From the cell containing the given text, extract its center point as (X, Y) coordinate. 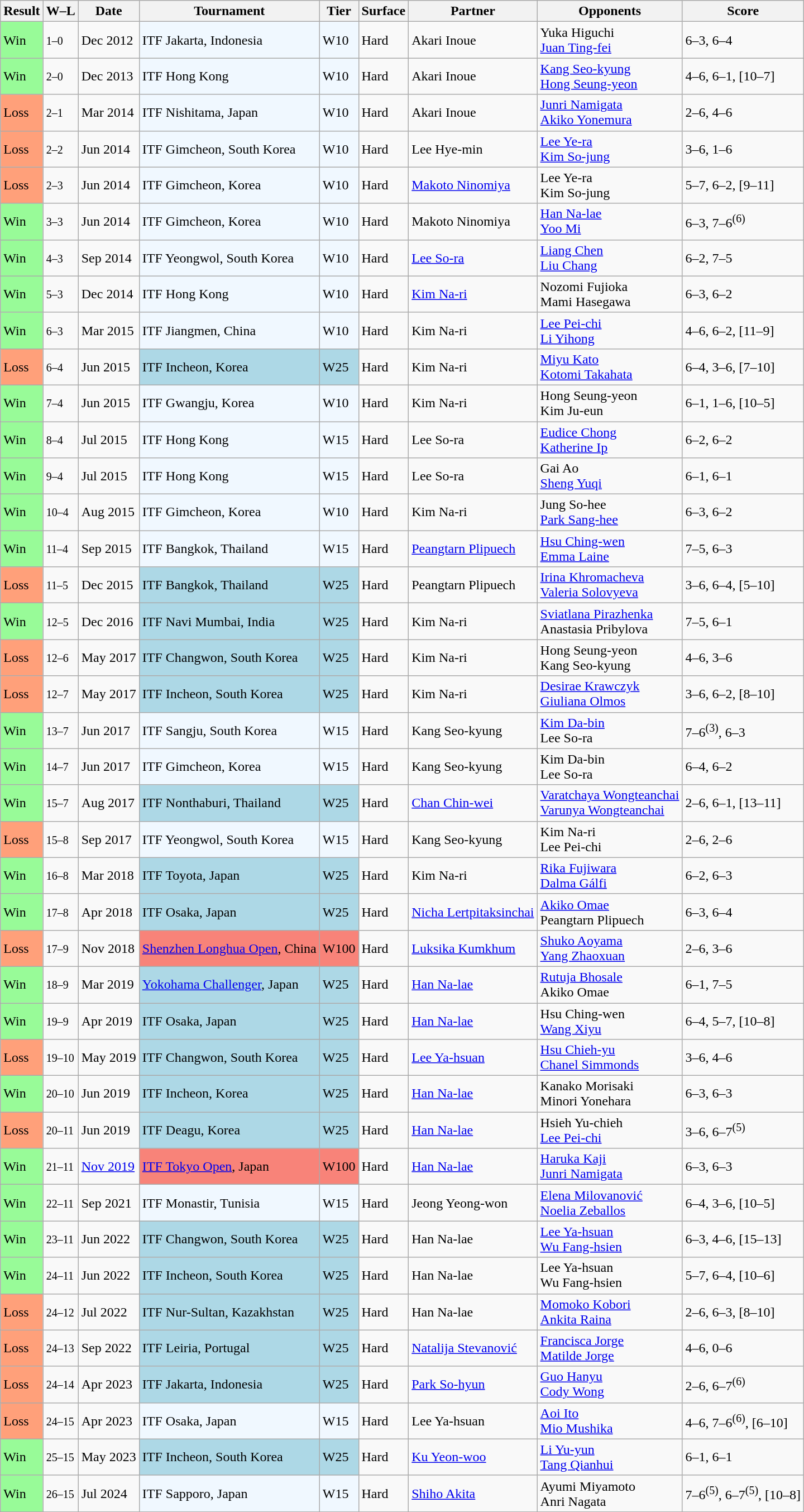
ITF Leiria, Portugal (229, 1348)
24–12 (60, 1311)
25–15 (60, 1457)
22–11 (60, 1203)
2–6, 6–3, [8–10] (743, 1311)
Yokohama Challenger, Japan (229, 984)
Irina Khromacheva Valeria Solovyeva (610, 585)
7–6(5), 6–7(5), [10–8] (743, 1494)
6–2, 6–2 (743, 439)
ITF Toyota, Japan (229, 876)
2–3 (60, 185)
4–3 (60, 258)
Ku Yeon-woo (473, 1457)
10–4 (60, 513)
Rika Fujiwara Dalma Gálfi (610, 876)
6–2, 6–3 (743, 876)
Francisca Jorge Matilde Jorge (610, 1348)
7–5, 6–3 (743, 548)
18–9 (60, 984)
ITF Navi Mumbai, India (229, 621)
Apr 2019 (108, 1021)
4–6, 6–1, [10–7] (743, 76)
7–4 (60, 403)
2–6, 2–6 (743, 839)
12–5 (60, 621)
ITF Gimcheon, South Korea (229, 149)
Luksika Kumkhum (473, 948)
6–1, 7–5 (743, 984)
19–10 (60, 1058)
Tournament (229, 11)
24–15 (60, 1421)
Chan Chin-wei (473, 803)
Akiko Omae Peangtarn Plipuech (610, 912)
May 2023 (108, 1457)
2–2 (60, 149)
Dec 2013 (108, 76)
3–6, 1–6 (743, 149)
ITF Sapporo, Japan (229, 1494)
Han Na-lae Yoo Mi (610, 221)
Result (22, 11)
ITF Deagu, Korea (229, 1131)
3–3 (60, 221)
Date (108, 11)
2–1 (60, 113)
Surface (384, 11)
5–7, 6–2, [9–11] (743, 185)
24–11 (60, 1276)
1–0 (60, 40)
Shenzhen Longhua Open, China (229, 948)
ITF Nonthaburi, Thailand (229, 803)
May 2019 (108, 1058)
12–6 (60, 658)
4–6, 0–6 (743, 1348)
Aug 2017 (108, 803)
Score (743, 11)
6–3, 4–6, [15–13] (743, 1239)
24–13 (60, 1348)
6–1, 1–6, [10–5] (743, 403)
17–9 (60, 948)
4–6, 6–2, [11–9] (743, 331)
7–6(3), 6–3 (743, 731)
9–4 (60, 476)
Nozomi Fujioka Mami Hasegawa (610, 294)
15–7 (60, 803)
5–3 (60, 294)
3–6, 4–6 (743, 1058)
2–0 (60, 76)
Varatchaya Wongteanchai Varunya Wongteanchai (610, 803)
Mar 2014 (108, 113)
Hong Seung-yeon Kim Ju-eun (610, 403)
6–4, 3–6, [10–5] (743, 1203)
Sep 2014 (108, 258)
Natalija Stevanović (473, 1348)
6–3, 7–6(6) (743, 221)
Mar 2015 (108, 331)
12–7 (60, 694)
Yuka Higuchi Juan Ting-fei (610, 40)
3–6, 6–4, [5–10] (743, 585)
6–4 (60, 366)
Aoi Ito Mio Mushika (610, 1421)
2–6, 4–6 (743, 113)
2–6, 6–7(6) (743, 1384)
Nov 2019 (108, 1166)
Jul 2024 (108, 1494)
Aug 2015 (108, 513)
Dec 2014 (108, 294)
Sviatlana Pirazhenka Anastasia Pribylova (610, 621)
Sep 2017 (108, 839)
13–7 (60, 731)
Nicha Lertpitaksinchai (473, 912)
Hsieh Yu-chieh Lee Pei-chi (610, 1131)
Rutuja Bhosale Akiko Omae (610, 984)
Sep 2021 (108, 1203)
Sep 2015 (108, 548)
Apr 2018 (108, 912)
Miyu Kato Kotomi Takahata (610, 366)
ITF Nishitama, Japan (229, 113)
ITF Sangju, South Korea (229, 731)
ITF Gwangju, Korea (229, 403)
Kang Seo-kyung Hong Seung-yeon (610, 76)
20–11 (60, 1131)
4–6, 3–6 (743, 658)
Hong Seung-yeon Kang Seo-kyung (610, 658)
Elena Milovanović Noelia Zeballos (610, 1203)
26–15 (60, 1494)
ITF Tokyo Open, Japan (229, 1166)
Liang Chen Liu Chang (610, 258)
21–11 (60, 1166)
Haruka Kaji Junri Namigata (610, 1166)
Eudice Chong Katherine Ip (610, 439)
19–9 (60, 1021)
W–L (60, 11)
ITF Nur-Sultan, Kazakhstan (229, 1311)
Junri Namigata Akiko Yonemura (610, 113)
6–4, 6–2 (743, 766)
Sep 2022 (108, 1348)
Momoko Kobori Ankita Raina (610, 1311)
Gai Ao Sheng Yuqi (610, 476)
Desirae Krawczyk Giuliana Olmos (610, 694)
17–8 (60, 912)
6–4, 5–7, [10–8] (743, 1021)
Mar 2018 (108, 876)
3–6, 6–2, [8–10] (743, 694)
Dec 2015 (108, 585)
20–10 (60, 1094)
Jung So-hee Park Sang-hee (610, 513)
Partner (473, 11)
Hsu Ching-wen Emma Laine (610, 548)
11–4 (60, 548)
Mar 2019 (108, 984)
Shiho Akita (473, 1494)
14–7 (60, 766)
15–8 (60, 839)
Park So-hyun (473, 1384)
Jul 2022 (108, 1311)
Kanako Morisaki Minori Yonehara (610, 1094)
Jeong Yeong-won (473, 1203)
24–14 (60, 1384)
Tier (339, 11)
Lee Pei-chi Li Yihong (610, 331)
2–6, 3–6 (743, 948)
Hsu Ching-wen Wang Xiyu (610, 1021)
ITF Jiangmen, China (229, 331)
6–4, 3–6, [7–10] (743, 366)
3–6, 6–7(5) (743, 1131)
6–3 (60, 331)
5–7, 6–4, [10–6] (743, 1276)
7–5, 6–1 (743, 621)
Li Yu-yun Tang Qianhui (610, 1457)
Dec 2016 (108, 621)
4–6, 7–6(6), [6–10] (743, 1421)
Dec 2012 (108, 40)
Ayumi Miyamoto Anri Nagata (610, 1494)
Opponents (610, 11)
6–2, 7–5 (743, 258)
Shuko Aoyama Yang Zhaoxuan (610, 948)
Hsu Chieh-yu Chanel Simmonds (610, 1058)
11–5 (60, 585)
Nov 2018 (108, 948)
ITF Monastir, Tunisia (229, 1203)
Lee Hye-min (473, 149)
8–4 (60, 439)
Guo Hanyu Cody Wong (610, 1384)
16–8 (60, 876)
23–11 (60, 1239)
Kim Na-ri Lee Pei-chi (610, 839)
2–6, 6–1, [13–11] (743, 803)
